Identify which cell holds the provided text, then report its [x, y] central coordinate. 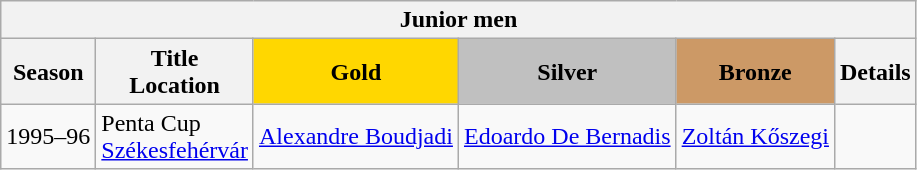
Bronze [755, 72]
Junior men [458, 20]
Alexandre Boudjadi [356, 136]
Season [48, 72]
Penta Cup Székesfehérvár [175, 136]
Edoardo De Bernadis [567, 136]
1995–96 [48, 136]
Title Location [175, 72]
Silver [567, 72]
Zoltán Kőszegi [755, 136]
Details [875, 72]
Gold [356, 72]
